Identify which cell holds the provided text, then report its [x, y] central coordinate. 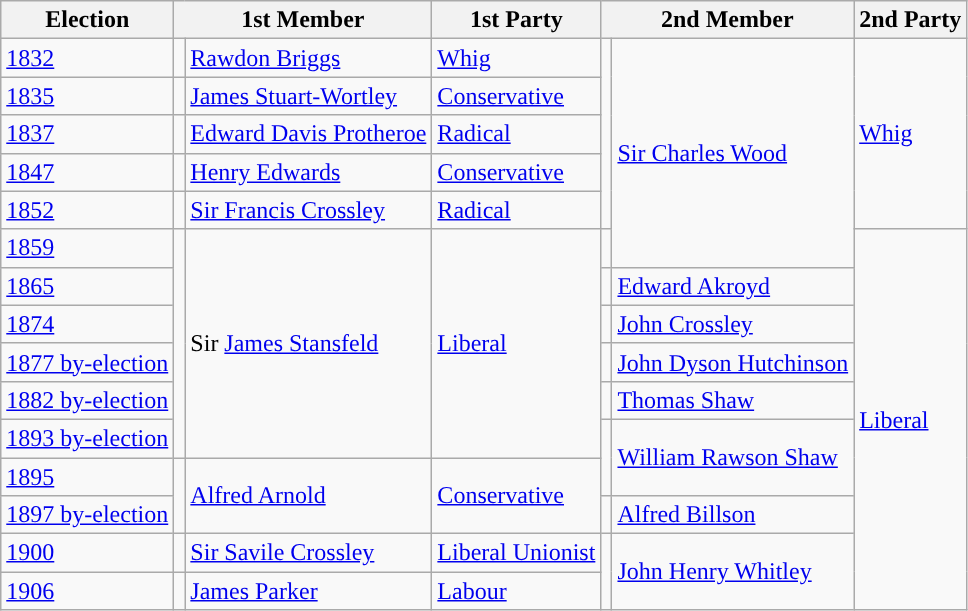
John Dyson Hutchinson [733, 362]
1837 [88, 134]
John Henry Whitley [733, 572]
Henry Edwards [308, 172]
William Rawson Shaw [733, 457]
Liberal Unionist [516, 553]
Sir Francis Crossley [308, 210]
Labour [516, 591]
2nd Member [728, 20]
1874 [88, 324]
Edward Davis Protheroe [308, 134]
Sir Savile Crossley [308, 553]
James Parker [308, 591]
1865 [88, 286]
1835 [88, 96]
1st Party [516, 20]
1900 [88, 553]
1906 [88, 591]
1847 [88, 172]
Election [88, 20]
Sir Charles Wood [733, 153]
1852 [88, 210]
Edward Akroyd [733, 286]
Rawdon Briggs [308, 58]
Alfred Arnold [308, 496]
James Stuart-Wortley [308, 96]
Alfred Billson [733, 515]
Sir James Stansfeld [308, 343]
1832 [88, 58]
1st Member [303, 20]
1877 by-election [88, 362]
1882 by-election [88, 400]
2nd Party [910, 20]
Thomas Shaw [733, 400]
1859 [88, 248]
John Crossley [733, 324]
1895 [88, 477]
1897 by-election [88, 515]
1893 by-election [88, 438]
